Output the [x, y] coordinate of the center of the cell containing the given text.  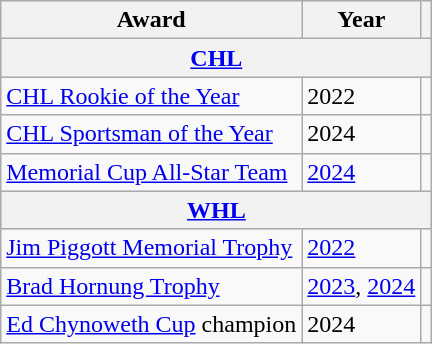
Award [152, 20]
Ed Chynoweth Cup champion [152, 324]
Memorial Cup All-Star Team [152, 172]
CHL Sportsman of the Year [152, 134]
Year [362, 20]
CHL [216, 58]
WHL [216, 210]
Brad Hornung Trophy [152, 286]
2023, 2024 [362, 286]
CHL Rookie of the Year [152, 96]
Jim Piggott Memorial Trophy [152, 248]
